Determine the [x, y] coordinate at the center of the cell enclosing the given text.  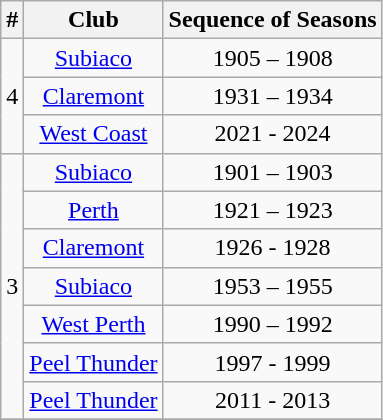
# [12, 20]
West Coast [94, 134]
1901 – 1903 [272, 172]
Club [94, 20]
2011 - 2013 [272, 400]
1921 – 1923 [272, 210]
2021 - 2024 [272, 134]
West Perth [94, 324]
Sequence of Seasons [272, 20]
1997 - 1999 [272, 362]
4 [12, 96]
1926 - 1928 [272, 248]
Perth [94, 210]
3 [12, 286]
1905 – 1908 [272, 58]
1990 – 1992 [272, 324]
1953 – 1955 [272, 286]
1931 – 1934 [272, 96]
